Determine the [X, Y] coordinate at the center of the cell enclosing the given text.  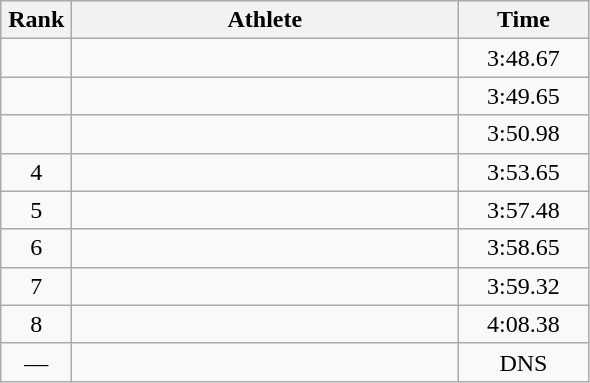
3:57.48 [524, 210]
8 [36, 324]
3:53.65 [524, 172]
3:59.32 [524, 286]
Rank [36, 20]
6 [36, 248]
4 [36, 172]
Time [524, 20]
5 [36, 210]
DNS [524, 362]
Athlete [265, 20]
3:50.98 [524, 134]
3:48.67 [524, 58]
7 [36, 286]
— [36, 362]
4:08.38 [524, 324]
3:58.65 [524, 248]
3:49.65 [524, 96]
